For the text-containing cell, return its midpoint in (x, y) coordinate format. 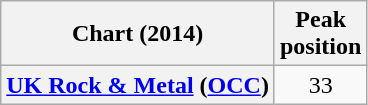
33 (320, 85)
Chart (2014) (138, 34)
Peakposition (320, 34)
UK Rock & Metal (OCC) (138, 85)
